Return the [X, Y] coordinate for the center point of the cell that contains the specified text.  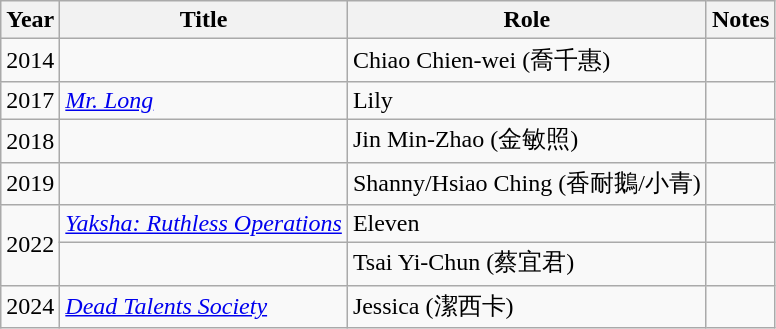
Dead Talents Society [204, 306]
Eleven [526, 224]
2018 [30, 140]
Jessica (潔西卡) [526, 306]
Year [30, 20]
2017 [30, 100]
Mr. Long [204, 100]
Tsai Yi-Chun (蔡宜君) [526, 264]
Jin Min-Zhao (金敏照) [526, 140]
Chiao Chien-wei (喬千惠) [526, 60]
Role [526, 20]
Notes [740, 20]
Yaksha: Ruthless Operations [204, 224]
Lily [526, 100]
2022 [30, 246]
Title [204, 20]
2014 [30, 60]
2024 [30, 306]
2019 [30, 184]
Shanny/Hsiao Ching (香耐鵝/小青) [526, 184]
